From the cell containing the given text, extract its center point as [x, y] coordinate. 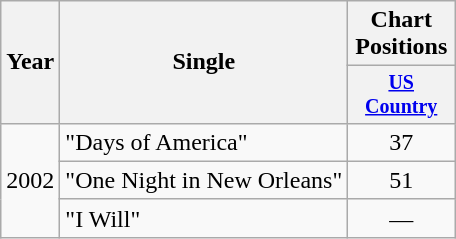
"One Night in New Orleans" [204, 180]
51 [402, 180]
"Days of America" [204, 142]
Single [204, 62]
— [402, 218]
Year [30, 62]
Chart Positions [402, 34]
2002 [30, 180]
"I Will" [204, 218]
US Country [402, 94]
37 [402, 142]
